Capture the cell that displays the provided text and extract its [X, Y] central coordinate. 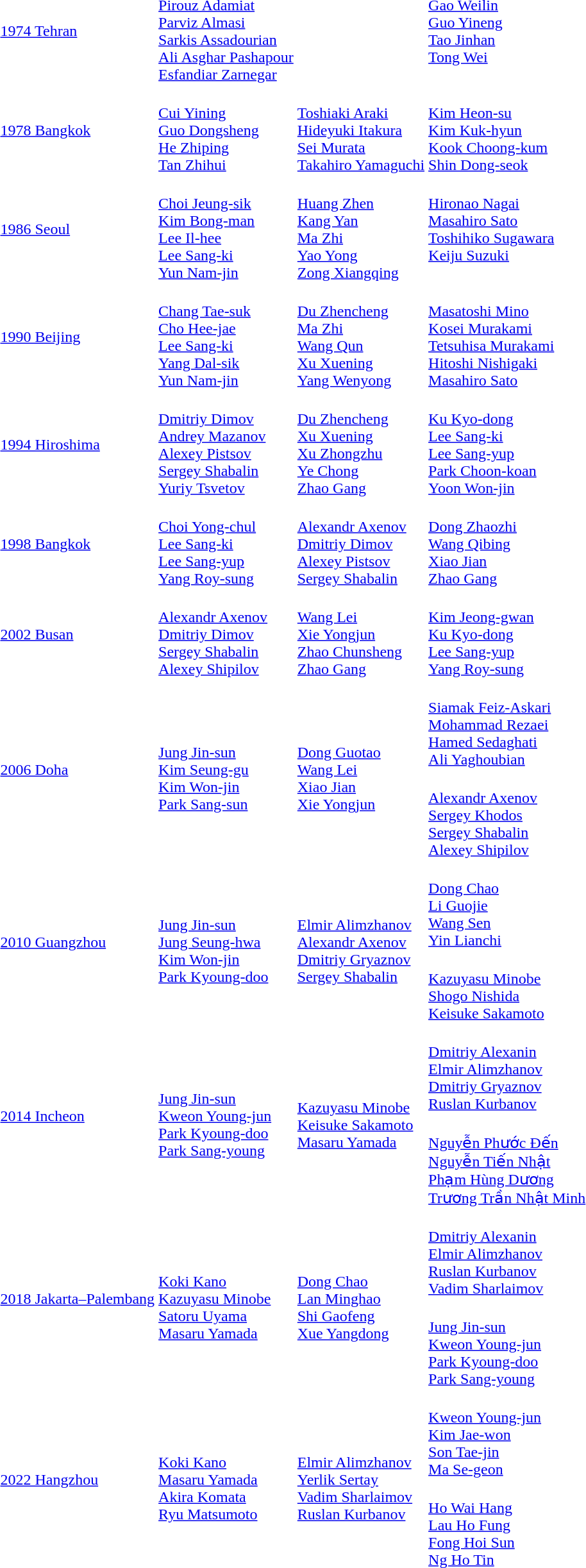
Dmitriy DimovAndrey MazanovAlexey PistsovSergey ShabalinYuriy Tsvetov [226, 445]
Choi Jeung-sikKim Bong-manLee Il-heeLee Sang-kiYun Nam-jin [226, 230]
Choi Yong-chulLee Sang-kiLee Sang-yupYang Roy-sung [226, 544]
Alexandr AxenovDmitriy DimovAlexey PistsovSergey Shabalin [360, 544]
Jung Jin-sunKweon Young-junPark Kyoung-dooPark Sang-young [226, 1116]
Chang Tae-sukCho Hee-jaeLee Sang-kiYang Dal-sikYun Nam-jin [226, 337]
Jung Jin-sunJung Seung-hwaKim Won-jinPark Kyoung-doo [226, 942]
Jung Jin-sunKim Seung-guKim Won-jinPark Sang-sun [226, 770]
Dong GuotaoWang LeiXiao JianXie Yongjun [360, 770]
Koki KanoKazuyasu MinobeSatoru UyamaMasaru Yamada [226, 1299]
Huang ZhenKang YanMa ZhiYao YongZong Xiangqing [360, 230]
Du ZhenchengXu XueningXu ZhongzhuYe ChongZhao Gang [360, 445]
Kazuyasu MinobeKeisuke SakamotoMasaru Yamada [360, 1116]
Du ZhenchengMa ZhiWang QunXu XueningYang Wenyong [360, 337]
Dong ChaoLan MinghaoShi GaofengXue Yangdong [360, 1299]
Cui YiningGuo DongshengHe ZhipingTan Zhihui [226, 130]
Toshiaki ArakiHideyuki ItakuraSei MurataTakahiro Yamaguchi [360, 130]
Alexandr AxenovDmitriy DimovSergey ShabalinAlexey Shipilov [226, 634]
Wang LeiXie YongjunZhao ChunshengZhao Gang [360, 634]
Elmir AlimzhanovAlexandr AxenovDmitriy GryaznovSergey Shabalin [360, 942]
